Return the (X, Y) coordinate for the center point of the cell that contains the specified text.  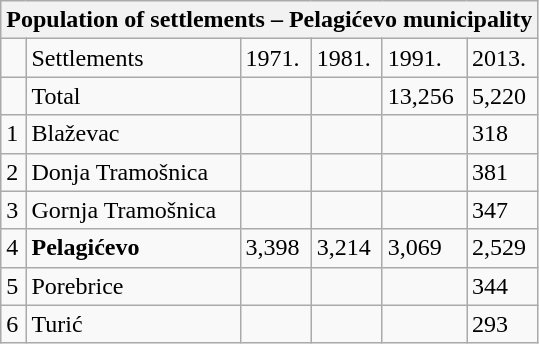
293 (502, 324)
1 (14, 134)
1971. (276, 58)
Gornja Tramošnica (133, 210)
344 (502, 286)
2 (14, 172)
Population of settlements – Pelagićevo municipality (270, 20)
3,398 (276, 248)
Blaževac (133, 134)
Turić (133, 324)
5,220 (502, 96)
Donja Tramošnica (133, 172)
Settlements (133, 58)
2,529 (502, 248)
2013. (502, 58)
3,214 (346, 248)
1991. (424, 58)
347 (502, 210)
3,069 (424, 248)
5 (14, 286)
Porebrice (133, 286)
4 (14, 248)
318 (502, 134)
1981. (346, 58)
13,256 (424, 96)
Pelagićevo (133, 248)
6 (14, 324)
Total (133, 96)
3 (14, 210)
381 (502, 172)
